Return [x, y] of the center of cell containing provided text 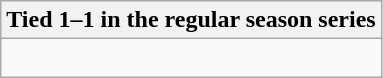
Tied 1–1 in the regular season series [191, 20]
